Find where the given text appears and provide that cell's center as (X, Y) coordinate. 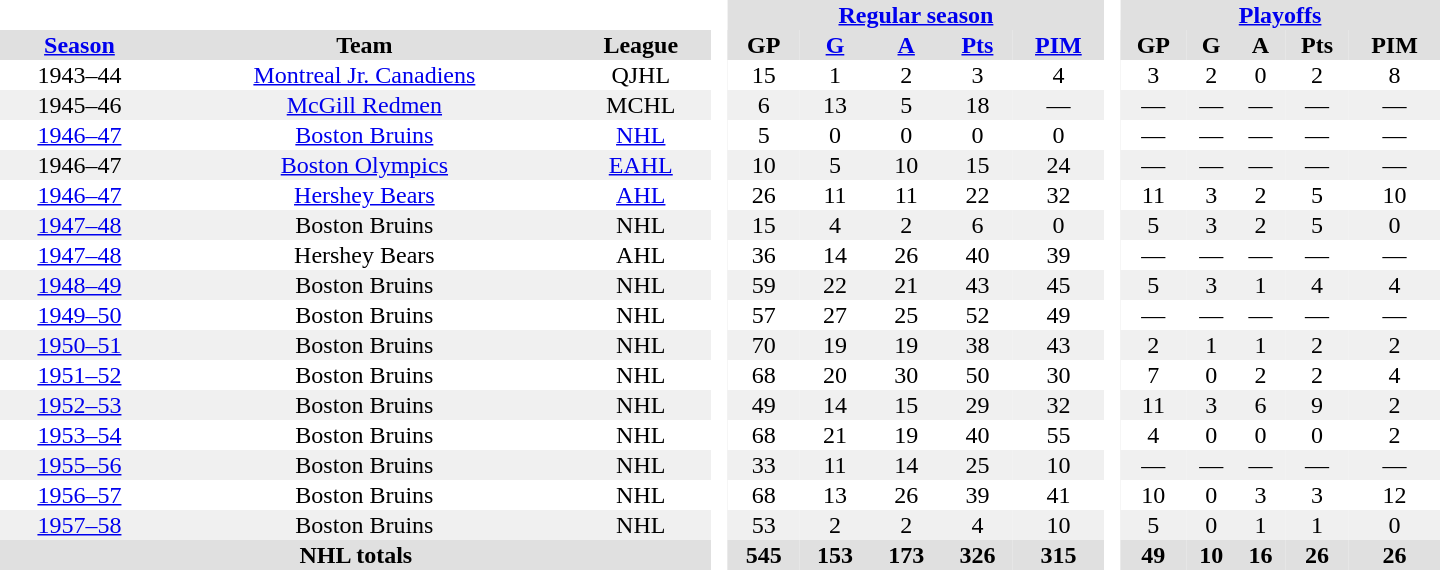
12 (1394, 495)
1943–44 (80, 75)
Team (364, 45)
24 (1058, 165)
1949–50 (80, 315)
QJHL (641, 75)
41 (1058, 495)
Regular season (916, 15)
16 (1260, 555)
1951–52 (80, 375)
57 (764, 315)
Montreal Jr. Canadiens (364, 75)
55 (1058, 435)
18 (978, 105)
1957–58 (80, 525)
38 (978, 345)
1953–54 (80, 435)
173 (906, 555)
33 (764, 465)
Season (80, 45)
45 (1058, 285)
27 (834, 315)
315 (1058, 555)
Playoffs (1280, 15)
NHL totals (356, 555)
59 (764, 285)
1952–53 (80, 405)
1945–46 (80, 105)
1950–51 (80, 345)
545 (764, 555)
8 (1394, 75)
29 (978, 405)
52 (978, 315)
MCHL (641, 105)
9 (1317, 405)
McGill Redmen (364, 105)
153 (834, 555)
League (641, 45)
326 (978, 555)
1955–56 (80, 465)
1956–57 (80, 495)
Boston Olympics (364, 165)
50 (978, 375)
36 (764, 255)
EAHL (641, 165)
20 (834, 375)
7 (1153, 375)
70 (764, 345)
53 (764, 525)
1948–49 (80, 285)
